Find where the given text appears and provide that cell's center as [X, Y] coordinate. 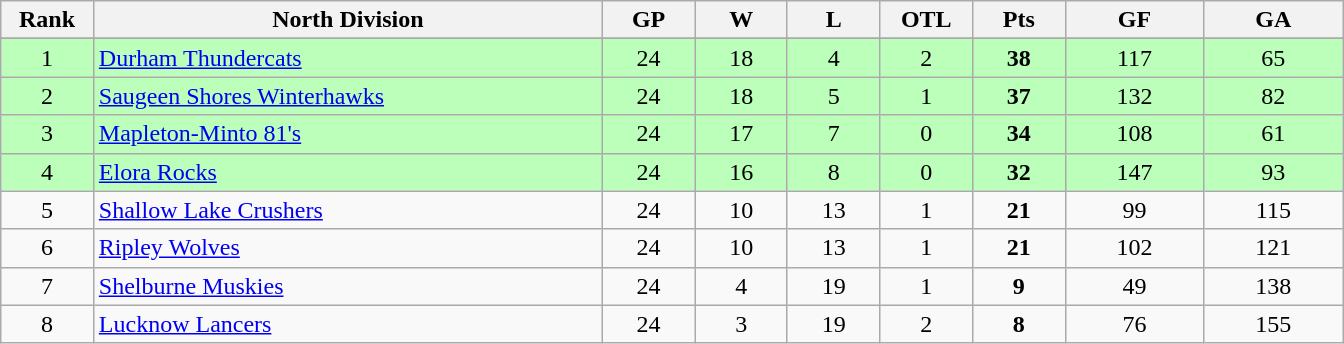
GA [1274, 20]
34 [1020, 134]
W [742, 20]
Durham Thundercats [348, 58]
6 [48, 248]
99 [1134, 210]
GF [1134, 20]
Shelburne Muskies [348, 286]
Lucknow Lancers [348, 324]
102 [1134, 248]
121 [1274, 248]
17 [742, 134]
65 [1274, 58]
76 [1134, 324]
132 [1134, 96]
61 [1274, 134]
Mapleton-Minto 81's [348, 134]
9 [1020, 286]
Saugeen Shores Winterhawks [348, 96]
L [834, 20]
93 [1274, 172]
49 [1134, 286]
147 [1134, 172]
GP [648, 20]
Elora Rocks [348, 172]
138 [1274, 286]
Shallow Lake Crushers [348, 210]
37 [1020, 96]
Pts [1020, 20]
Rank [48, 20]
38 [1020, 58]
32 [1020, 172]
82 [1274, 96]
Ripley Wolves [348, 248]
16 [742, 172]
155 [1274, 324]
117 [1134, 58]
115 [1274, 210]
108 [1134, 134]
OTL [926, 20]
North Division [348, 20]
